Search for the cell housing the specified text and yield its (X, Y) center coordinate. 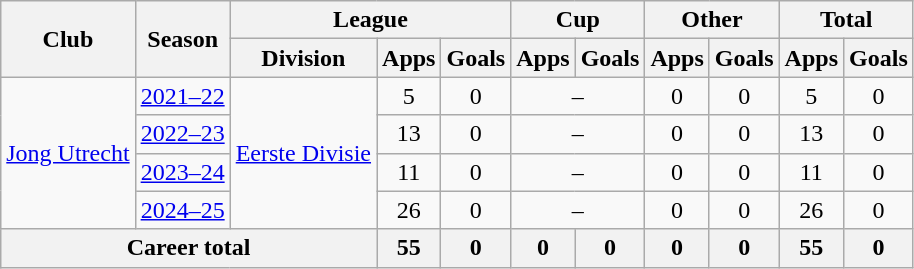
Cup (578, 20)
Club (68, 39)
2021–22 (182, 96)
2024–25 (182, 210)
2022–23 (182, 134)
2023–24 (182, 172)
Season (182, 39)
Division (303, 58)
Jong Utrecht (68, 153)
Career total (189, 248)
Other (712, 20)
Total (846, 20)
Eerste Divisie (303, 153)
League (370, 20)
